From the cell containing the given text, extract its center point as (X, Y) coordinate. 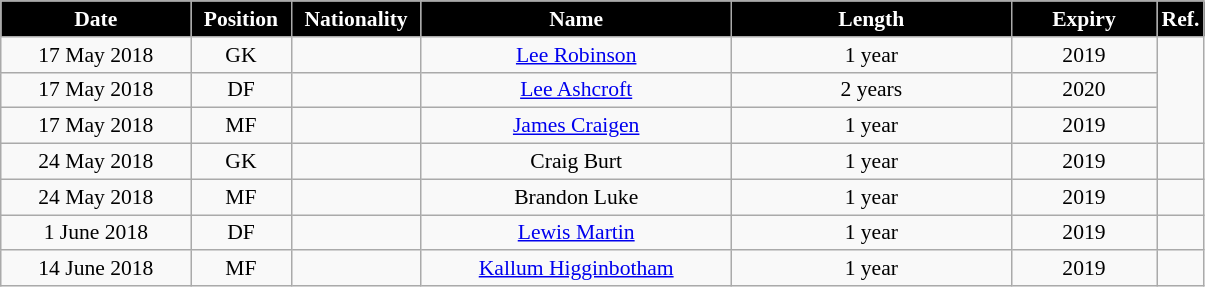
James Craigen (576, 126)
Craig Burt (576, 162)
2 years (871, 90)
Position (241, 19)
Date (96, 19)
Brandon Luke (576, 197)
2020 (1084, 90)
Nationality (356, 19)
Ref. (1180, 19)
Expiry (1084, 19)
Name (576, 19)
Length (871, 19)
Lewis Martin (576, 233)
1 June 2018 (96, 233)
Lee Robinson (576, 55)
Kallum Higginbotham (576, 269)
14 June 2018 (96, 269)
Lee Ashcroft (576, 90)
